Capture the cell that displays the provided text and extract its [X, Y] central coordinate. 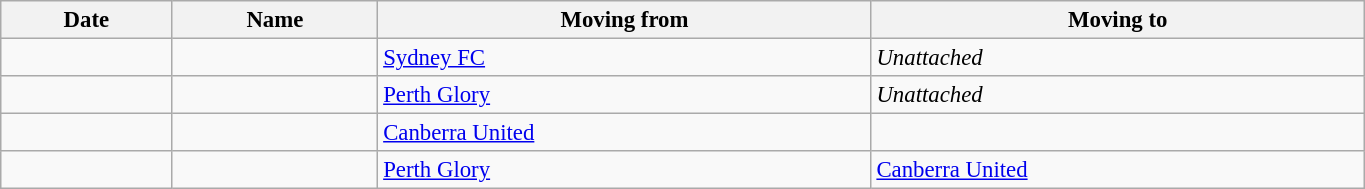
Name [275, 20]
Sydney FC [624, 58]
Date [86, 20]
Moving to [1118, 20]
Moving from [624, 20]
